Identify which cell holds the provided text, then report its (x, y) central coordinate. 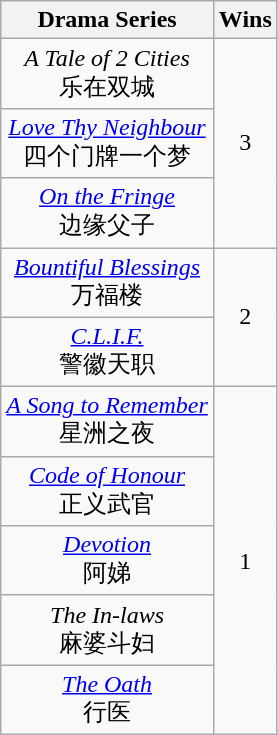
1 (245, 561)
The Oath行医 (108, 700)
Bountiful Blessings万福楼 (108, 283)
A Song to Remember星洲之夜 (108, 422)
The In-laws麻婆斗妇 (108, 630)
Code of Honour正义武官 (108, 491)
2 (245, 318)
Devotion阿娣 (108, 561)
C.L.I.F.警徽天职 (108, 352)
Love Thy Neighbour四个门牌一个梦 (108, 143)
Wins (245, 20)
On the Fringe边缘父子 (108, 213)
A Tale of 2 Cities乐在双城 (108, 74)
3 (245, 144)
Drama Series (108, 20)
